Find where the given text appears and provide that cell's center as (x, y) coordinate. 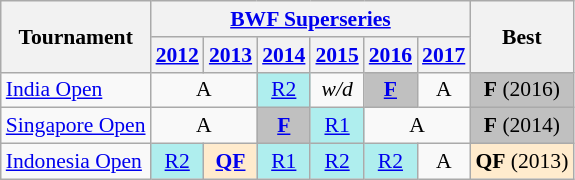
2013 (230, 55)
2017 (444, 55)
Indonesia Open (76, 162)
F (2014) (522, 126)
2014 (284, 55)
Singapore Open (76, 126)
India Open (76, 90)
Tournament (76, 36)
w/d (336, 90)
Best (522, 36)
QF (2013) (522, 162)
2012 (178, 55)
2016 (390, 55)
2015 (336, 55)
QF (230, 162)
BWF Superseries (311, 19)
F (2016) (522, 90)
